Locate the cell with the specified text and output its [X, Y] center coordinate. 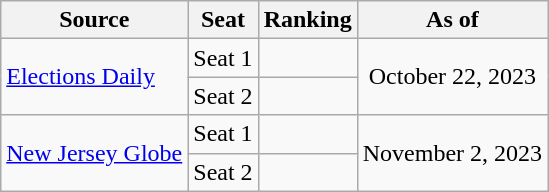
Source [94, 20]
Ranking [308, 20]
Seat [223, 20]
As of [452, 20]
October 22, 2023 [452, 77]
Elections Daily [94, 77]
New Jersey Globe [94, 153]
November 2, 2023 [452, 153]
